From the cell containing the given text, extract its center point as [x, y] coordinate. 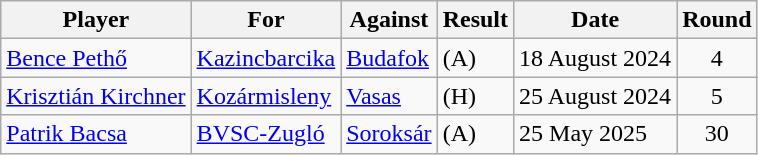
25 May 2025 [596, 134]
5 [717, 96]
Bence Pethő [96, 58]
Date [596, 20]
30 [717, 134]
Vasas [389, 96]
25 August 2024 [596, 96]
Patrik Bacsa [96, 134]
Soroksár [389, 134]
Against [389, 20]
(H) [475, 96]
Kazincbarcika [266, 58]
For [266, 20]
Kozármisleny [266, 96]
Budafok [389, 58]
Result [475, 20]
4 [717, 58]
Round [717, 20]
Player [96, 20]
BVSC-Zugló [266, 134]
Krisztián Kirchner [96, 96]
18 August 2024 [596, 58]
